From the cell containing the given text, extract its center point as (x, y) coordinate. 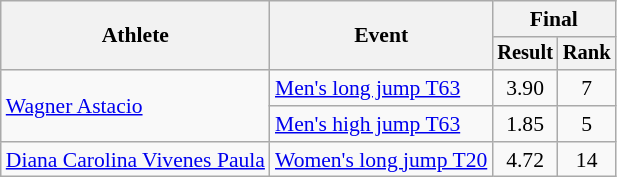
Result (525, 54)
Wagner Astacio (136, 106)
5 (587, 124)
1.85 (525, 124)
Final (554, 19)
Men's high jump T63 (381, 124)
Event (381, 36)
Rank (587, 54)
3.90 (525, 88)
Men's long jump T63 (381, 88)
Athlete (136, 36)
7 (587, 88)
